Detect which cell encompasses the target text, then output its [x, y] center coordinate. 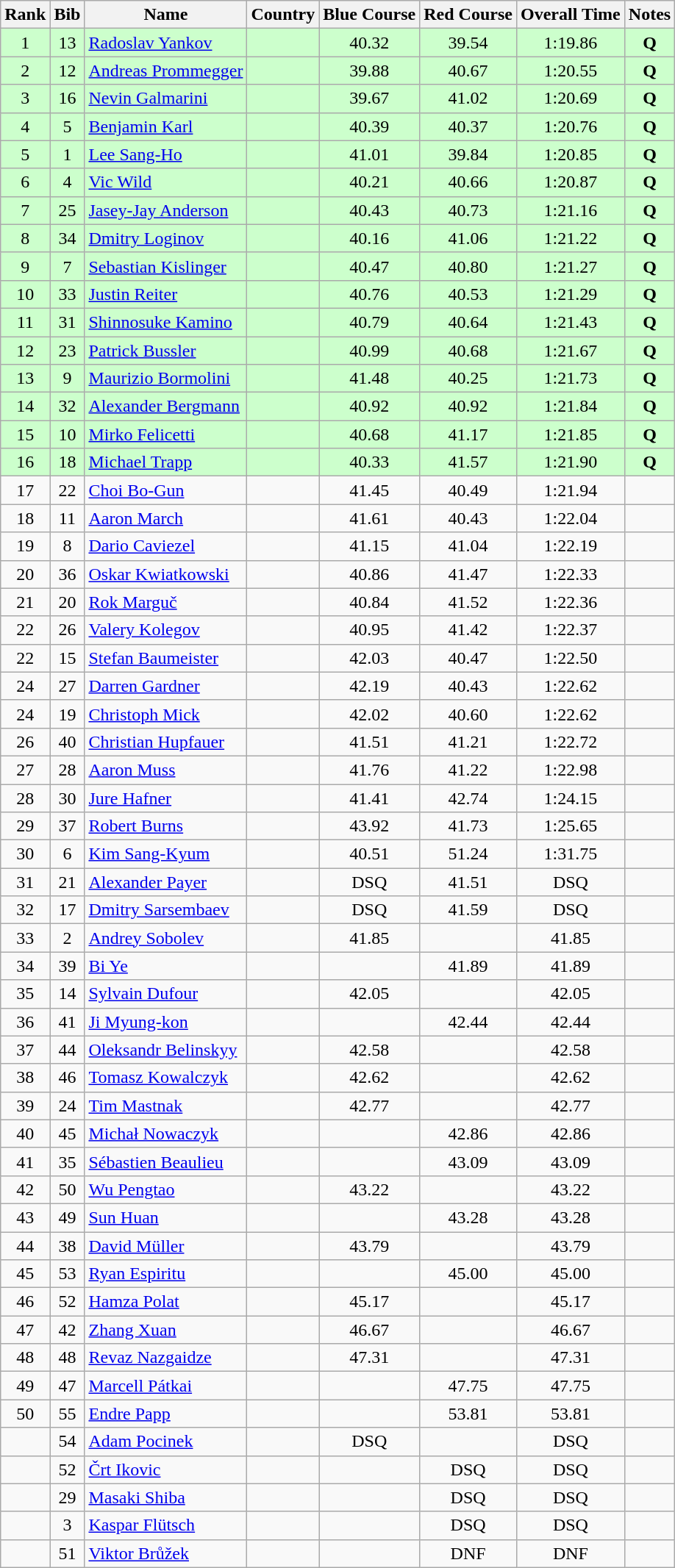
Red Course [468, 15]
Dmitry Sarsembaev [166, 910]
55 [68, 1414]
1:22.04 [571, 518]
Hamza Polat [166, 1302]
Alexander Bergmann [166, 407]
Darren Gardner [166, 686]
39.54 [468, 43]
Michael Trapp [166, 462]
Sébastien Beaulieu [166, 1161]
41.04 [468, 546]
Zhang Xuan [166, 1330]
1:22.33 [571, 574]
1:22.72 [571, 742]
41.59 [468, 910]
Bib [68, 15]
1:22.50 [571, 658]
1:21.27 [571, 266]
Shinnosuke Kamino [166, 322]
Justin Reiter [166, 294]
40.79 [369, 322]
Country [283, 15]
40.25 [468, 379]
Oleksandr Belinskyy [166, 1050]
Kim Sang-Kyum [166, 854]
1:20.76 [571, 126]
43 [25, 1217]
40.33 [369, 462]
1:22.98 [571, 770]
23 [68, 351]
Jasey-Jay Anderson [166, 210]
42.74 [468, 798]
40.73 [468, 210]
Robert Burns [166, 826]
Bi Ye [166, 966]
40.80 [468, 266]
40.32 [369, 43]
Benjamin Karl [166, 126]
Tomasz Kowalczyk [166, 1078]
Choi Bo-Gun [166, 490]
41.47 [468, 574]
51.24 [468, 854]
40.51 [369, 854]
1:21.43 [571, 322]
41.48 [369, 379]
Alexander Payer [166, 882]
40.64 [468, 322]
Črt Ikovic [166, 1469]
43.92 [369, 826]
41.22 [468, 770]
41.15 [369, 546]
Andrey Sobolev [166, 938]
Valery Kolegov [166, 630]
41.73 [468, 826]
Name [166, 15]
25 [68, 210]
1:21.90 [571, 462]
1:21.67 [571, 351]
Radoslav Yankov [166, 43]
39.84 [468, 154]
1:21.73 [571, 379]
Sun Huan [166, 1217]
40.99 [369, 351]
Marcell Pátkai [166, 1386]
Vic Wild [166, 182]
1:21.94 [571, 490]
Maurizio Bormolini [166, 379]
41.17 [468, 434]
54 [68, 1442]
1:25.65 [571, 826]
Jure Hafner [166, 798]
41.06 [468, 238]
1:20.87 [571, 182]
Rank [25, 15]
40.49 [468, 490]
40.66 [468, 182]
David Müller [166, 1246]
Patrick Bussler [166, 351]
1:31.75 [571, 854]
39.67 [369, 99]
40.39 [369, 126]
41.02 [468, 99]
41.52 [468, 602]
Dmitry Loginov [166, 238]
41.76 [369, 770]
Andreas Prommegger [166, 71]
Ji Myung-kon [166, 1022]
Masaki Shiba [166, 1497]
1:20.55 [571, 71]
Viktor Brůžek [166, 1553]
1:21.85 [571, 434]
Sebastian Kislinger [166, 266]
40.86 [369, 574]
1:22.19 [571, 546]
Dario Caviezel [166, 546]
Stefan Baumeister [166, 658]
40.21 [369, 182]
1:21.29 [571, 294]
39.88 [369, 71]
1:24.15 [571, 798]
42.03 [369, 658]
41.45 [369, 490]
42.19 [369, 686]
41.42 [468, 630]
40.60 [468, 714]
Tim Mastnak [166, 1106]
1:21.22 [571, 238]
1:21.16 [571, 210]
1:22.36 [571, 602]
40.53 [468, 294]
1:22.37 [571, 630]
Kaspar Flütsch [166, 1525]
Nevin Galmarini [166, 99]
Adam Pocinek [166, 1442]
40.76 [369, 294]
41.61 [369, 518]
Aaron Muss [166, 770]
Blue Course [369, 15]
1:19.86 [571, 43]
51 [68, 1553]
40.16 [369, 238]
Lee Sang-Ho [166, 154]
42.02 [369, 714]
Michał Nowaczyk [166, 1134]
Christian Hupfauer [166, 742]
40.37 [468, 126]
40.95 [369, 630]
53 [68, 1274]
Revaz Nazgaidze [166, 1358]
41.01 [369, 154]
Mirko Felicetti [166, 434]
1:20.69 [571, 99]
Ryan Espiritu [166, 1274]
Overall Time [571, 15]
40.84 [369, 602]
Sylvain Dufour [166, 994]
1:20.85 [571, 154]
Notes [649, 15]
40.67 [468, 71]
1:21.84 [571, 407]
Oskar Kwiatkowski [166, 574]
Rok Marguč [166, 602]
Aaron March [166, 518]
Endre Papp [166, 1414]
41.57 [468, 462]
41.41 [369, 798]
41.21 [468, 742]
Wu Pengtao [166, 1189]
Christoph Mick [166, 714]
